Scan for the cell matching the given text and deliver its [x, y] coordinate at center. 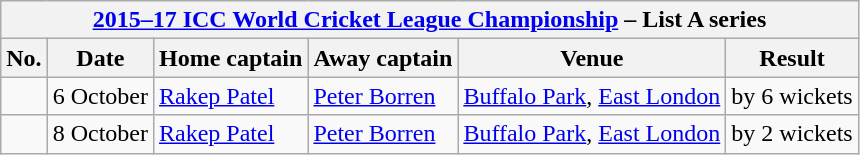
Venue [592, 58]
by 2 wickets [792, 134]
Date [100, 58]
Result [792, 58]
2015–17 ICC World Cricket League Championship – List A series [430, 20]
Home captain [231, 58]
8 October [100, 134]
No. [24, 58]
Away captain [383, 58]
6 October [100, 96]
by 6 wickets [792, 96]
